Capture the cell that displays the provided text and extract its [x, y] central coordinate. 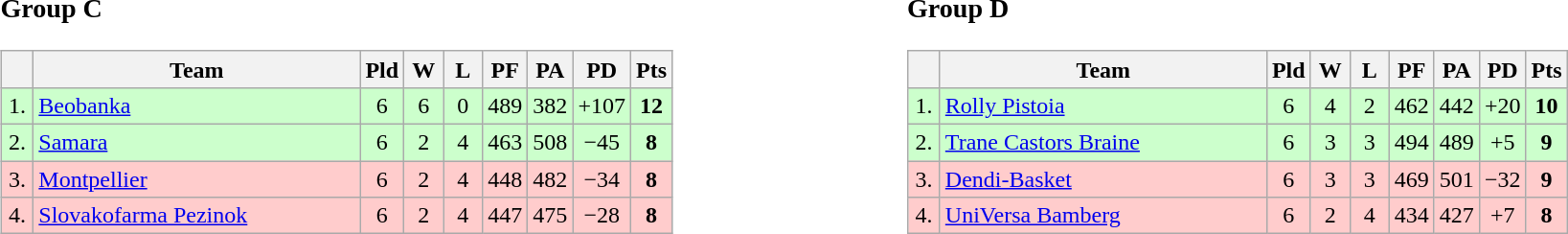
−45 [602, 143]
442 [1456, 105]
12 [651, 105]
448 [506, 179]
494 [1412, 143]
382 [550, 105]
Trane Castors Braine [1103, 143]
−34 [602, 179]
Dendi-Basket [1103, 179]
+7 [1502, 216]
−28 [602, 216]
501 [1456, 179]
447 [506, 216]
427 [1456, 216]
Beobanka [197, 105]
10 [1546, 105]
+5 [1502, 143]
463 [506, 143]
−32 [1502, 179]
508 [550, 143]
Rolly Pistoia [1103, 105]
UniVersa Bamberg [1103, 216]
+20 [1502, 105]
0 [464, 105]
Slovakofarma Pezinok [197, 216]
Montpellier [197, 179]
434 [1412, 216]
475 [550, 216]
469 [1412, 179]
+107 [602, 105]
482 [550, 179]
Samara [197, 143]
462 [1412, 105]
